Determine the [x, y] coordinate at the center of the cell enclosing the given text.  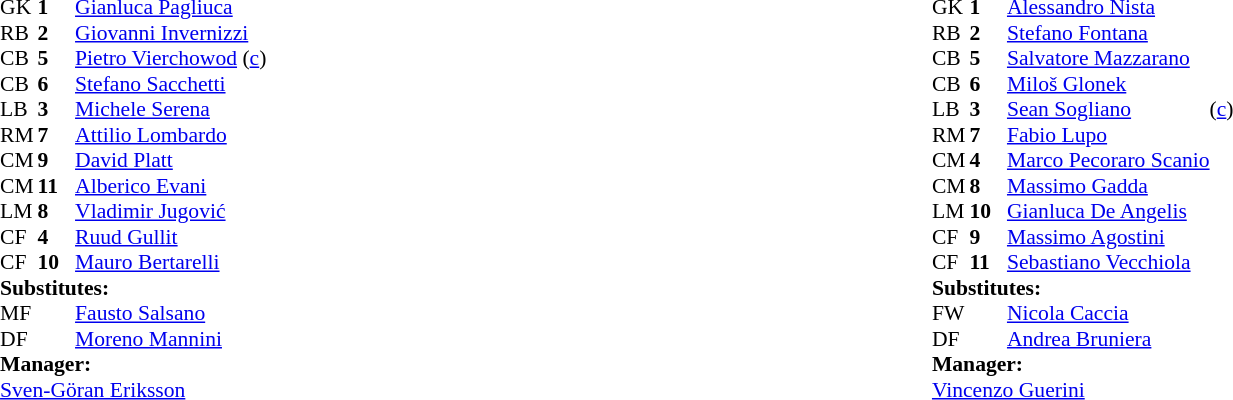
Marco Pecoraro Scanio [1108, 161]
Stefano Fontana [1108, 33]
David Platt [170, 161]
Vladimir Jugović [170, 211]
Pietro Vierchowod (c) [170, 59]
Sean Sogliano [1108, 109]
Miloš Glonek [1108, 84]
Attilio Lombardo [170, 135]
Fausto Salsano [170, 313]
Sebastiano Vecchiola [1108, 263]
Giovanni Invernizzi [170, 33]
Fabio Lupo [1108, 135]
Massimo Agostini [1108, 237]
Ruud Gullit [170, 237]
MF [19, 313]
Substitutes: [133, 288]
Mauro Bertarelli [170, 263]
Andrea Bruniera [1108, 339]
Nicola Caccia [1108, 313]
Moreno Mannini [170, 339]
Stefano Sacchetti [170, 84]
Michele Serena [170, 109]
Massimo Gadda [1108, 186]
FW [951, 313]
Salvatore Mazzarano [1108, 59]
Alberico Evani [170, 186]
Manager: [133, 365]
Gianluca De Angelis [1108, 211]
